Scan for the cell matching the given text and deliver its (X, Y) coordinate at center. 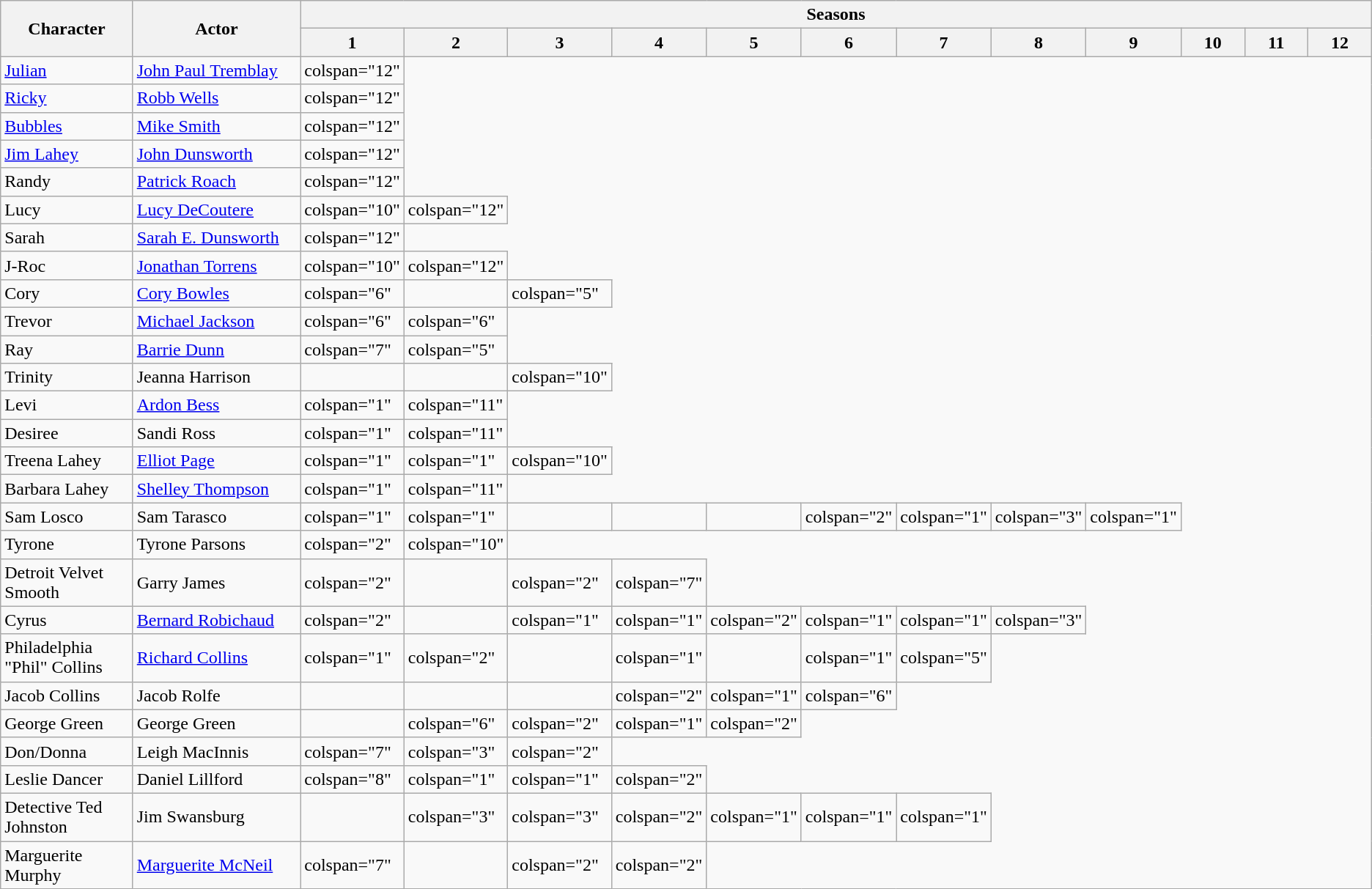
Marguerite Murphy (67, 865)
Jim Lahey (67, 154)
9 (1134, 43)
Levi (67, 405)
Seasons (836, 15)
Sam Losco (67, 517)
Sandi Ross (216, 433)
12 (1340, 43)
8 (1039, 43)
Robb Wells (216, 98)
John Paul Tremblay (216, 70)
Jim Swansburg (216, 816)
Sam Tarasco (216, 517)
Ray (67, 350)
J-Roc (67, 265)
Trevor (67, 321)
Bernard Robichaud (216, 620)
Shelley Thompson (216, 489)
Cyrus (67, 620)
Cory Bowles (216, 293)
Detroit Velvet Smooth (67, 582)
2 (456, 43)
Lucy DeCoutere (216, 210)
John Dunsworth (216, 154)
10 (1212, 43)
Character (67, 29)
7 (944, 43)
3 (560, 43)
Sarah E. Dunsworth (216, 237)
6 (849, 43)
Trinity (67, 377)
Mike Smith (216, 126)
Barbara Lahey (67, 489)
Detective Ted Johnston (67, 816)
Richard Collins (216, 658)
Julian (67, 70)
Patrick Roach (216, 182)
Actor (216, 29)
Jacob Rolfe (216, 696)
Ardon Bess (216, 405)
Sarah (67, 237)
Marguerite McNeil (216, 865)
Treena Lahey (67, 461)
Leslie Dancer (67, 779)
1 (353, 43)
colspan="8" (353, 779)
Michael Jackson (216, 321)
5 (754, 43)
Jeanna Harrison (216, 377)
Elliot Page (216, 461)
Ricky (67, 98)
11 (1277, 43)
Leigh MacInnis (216, 751)
Randy (67, 182)
Desiree (67, 433)
Don/Donna (67, 751)
Garry James (216, 582)
Jacob Collins (67, 696)
4 (659, 43)
Barrie Dunn (216, 350)
Lucy (67, 210)
Philadelphia "Phil" Collins (67, 658)
Cory (67, 293)
Tyrone (67, 545)
Daniel Lillford (216, 779)
Jonathan Torrens (216, 265)
Bubbles (67, 126)
Tyrone Parsons (216, 545)
